Search for the cell housing the specified text and yield its [X, Y] center coordinate. 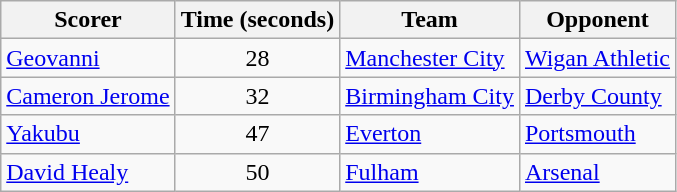
Time (seconds) [258, 20]
Wigan Athletic [597, 58]
Scorer [88, 20]
Birmingham City [430, 96]
David Healy [88, 172]
Geovanni [88, 58]
32 [258, 96]
Fulham [430, 172]
Team [430, 20]
Opponent [597, 20]
47 [258, 134]
Yakubu [88, 134]
Cameron Jerome [88, 96]
Portsmouth [597, 134]
Derby County [597, 96]
Everton [430, 134]
28 [258, 58]
Arsenal [597, 172]
Manchester City [430, 58]
50 [258, 172]
